Search for the cell housing the specified text and yield its [x, y] center coordinate. 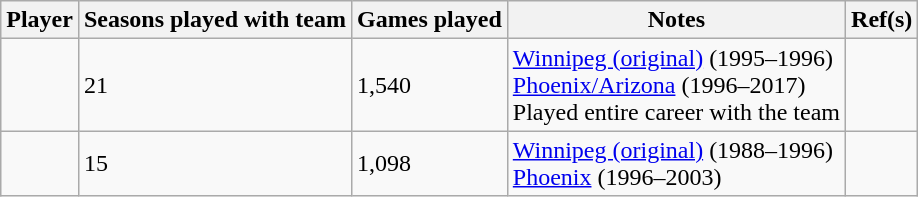
Winnipeg (original) (1995–1996)Phoenix/Arizona (1996–2017)Played entire career with the team [676, 85]
Games played [430, 20]
Seasons played with team [214, 20]
Notes [676, 20]
1,098 [430, 164]
1,540 [430, 85]
Winnipeg (original) (1988–1996)Phoenix (1996–2003) [676, 164]
15 [214, 164]
Ref(s) [882, 20]
21 [214, 85]
Player [40, 20]
